Locate the cell with the specified text and output its [x, y] center coordinate. 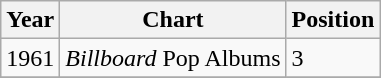
1961 [30, 58]
Year [30, 20]
Position [333, 20]
3 [333, 58]
Chart [173, 20]
Billboard Pop Albums [173, 58]
